Return the (x, y) coordinate for the center point of the cell that contains the specified text.  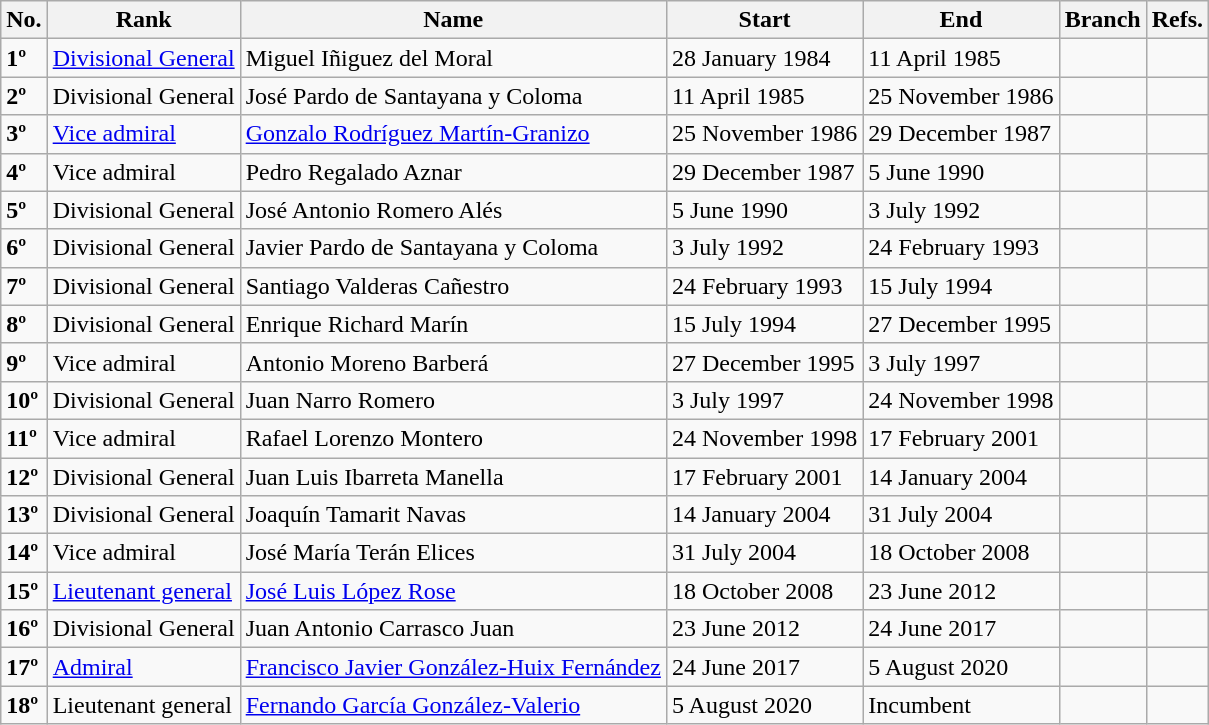
Branch (1102, 20)
4º (24, 172)
2º (24, 96)
Pedro Regalado Aznar (453, 172)
José Pardo de Santayana y Coloma (453, 96)
13º (24, 515)
Juan Luis Ibarreta Manella (453, 477)
Juan Antonio Carrasco Juan (453, 629)
11º (24, 438)
3º (24, 134)
Fernando García González-Valerio (453, 705)
18º (24, 705)
Juan Narro Romero (453, 400)
José Antonio Romero Alés (453, 210)
Start (764, 20)
Refs. (1177, 20)
José Luis López Rose (453, 591)
Admiral (144, 667)
7º (24, 286)
8º (24, 324)
Rank (144, 20)
28 January 1984 (764, 58)
Santiago Valderas Cañestro (453, 286)
17º (24, 667)
End (961, 20)
No. (24, 20)
9º (24, 362)
Gonzalo Rodríguez Martín-Granizo (453, 134)
1º (24, 58)
14º (24, 553)
10º (24, 400)
Rafael Lorenzo Montero (453, 438)
Javier Pardo de Santayana y Coloma (453, 248)
Name (453, 20)
Joaquín Tamarit Navas (453, 515)
Enrique Richard Marín (453, 324)
Antonio Moreno Barberá (453, 362)
6º (24, 248)
16º (24, 629)
Miguel Iñiguez del Moral (453, 58)
Francisco Javier González-Huix Fernández (453, 667)
12º (24, 477)
Incumbent (961, 705)
5º (24, 210)
José María Terán Elices (453, 553)
15º (24, 591)
